Pinpoint the cell where the given text exists, returning its [x, y] midpoint coordinate. 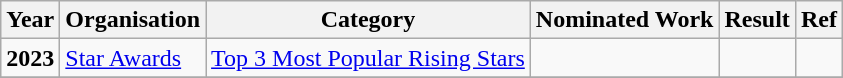
Category [368, 20]
Year [30, 20]
Top 3 Most Popular Rising Stars [368, 58]
2023 [30, 58]
Result [757, 20]
Nominated Work [624, 20]
Ref [818, 20]
Organisation [133, 20]
Star Awards [133, 58]
